From the cell containing the given text, extract its center point as (x, y) coordinate. 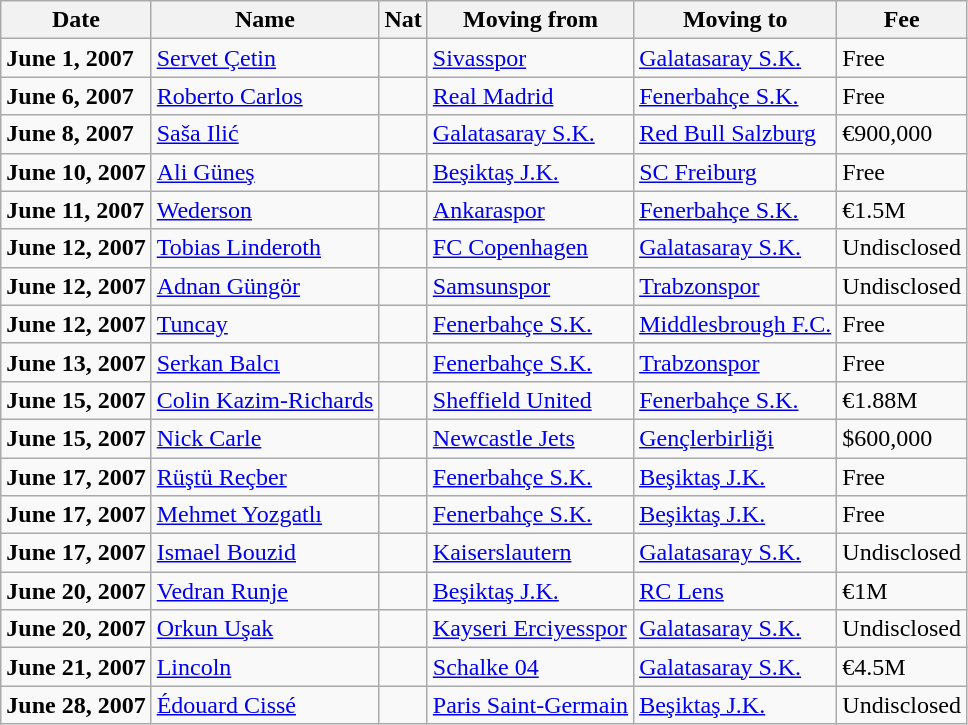
Servet Çetin (265, 58)
June 11, 2007 (76, 210)
Paris Saint-Germain (530, 705)
Middlesbrough F.C. (736, 324)
Serkan Balcı (265, 362)
Édouard Cissé (265, 705)
June 21, 2007 (76, 667)
Schalke 04 (530, 667)
Roberto Carlos (265, 96)
Real Madrid (530, 96)
Adnan Güngör (265, 286)
Saša Ilić (265, 134)
Lincoln (265, 667)
Tobias Linderoth (265, 248)
Nick Carle (265, 438)
Newcastle Jets (530, 438)
$600,000 (902, 438)
June 10, 2007 (76, 172)
€900,000 (902, 134)
Rüştü Reçber (265, 477)
€1.5M (902, 210)
Moving to (736, 20)
June 8, 2007 (76, 134)
Samsunspor (530, 286)
Ankaraspor (530, 210)
€1.88M (902, 400)
Nat (403, 20)
Ali Güneş (265, 172)
June 13, 2007 (76, 362)
Red Bull Salzburg (736, 134)
June 6, 2007 (76, 96)
Kaiserslautern (530, 553)
June 28, 2007 (76, 705)
Orkun Uşak (265, 629)
Mehmet Yozgatlı (265, 515)
FC Copenhagen (530, 248)
Kayseri Erciyesspor (530, 629)
Fee (902, 20)
Sivasspor (530, 58)
Tuncay (265, 324)
€1M (902, 591)
€4.5M (902, 667)
Moving from (530, 20)
RC Lens (736, 591)
Sheffield United (530, 400)
Gençlerbirliği (736, 438)
Colin Kazim-Richards (265, 400)
Name (265, 20)
Wederson (265, 210)
Vedran Runje (265, 591)
Date (76, 20)
SC Freiburg (736, 172)
June 1, 2007 (76, 58)
Ismael Bouzid (265, 553)
